Provide the [X, Y] coordinate of the cell's center where the given text is located.  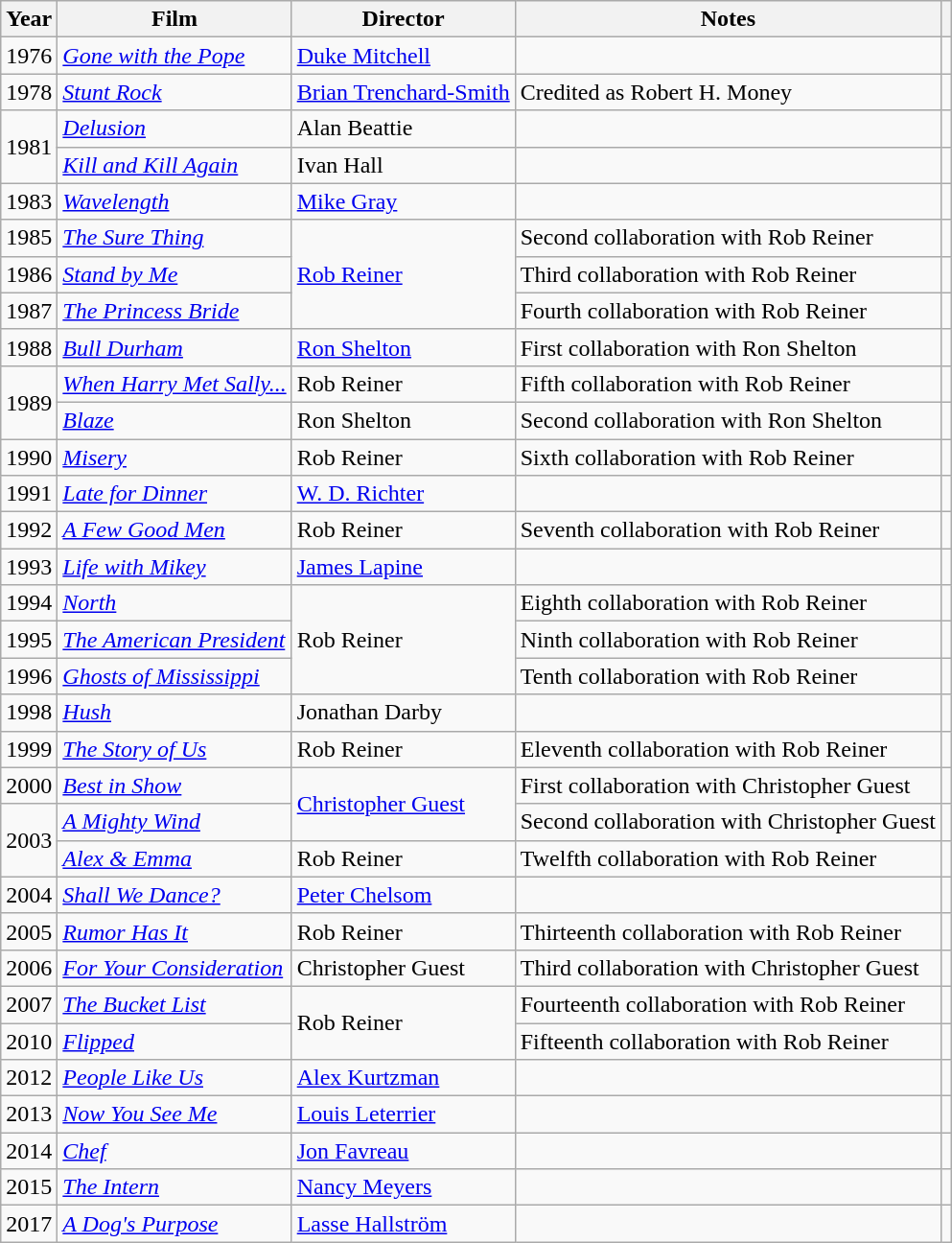
1976 [29, 56]
2010 [29, 1041]
First collaboration with Christopher Guest [728, 786]
Shall We Dance? [174, 895]
Notes [728, 19]
2013 [29, 1114]
1983 [29, 201]
Louis Leterrier [403, 1114]
1999 [29, 749]
Kill and Kill Again [174, 165]
Ivan Hall [403, 165]
A Mighty Wind [174, 822]
Gone with the Pope [174, 56]
Second collaboration with Ron Shelton [728, 420]
The Bucket List [174, 1004]
Thirteenth collaboration with Rob Reiner [728, 931]
Now You See Me [174, 1114]
2015 [29, 1187]
Rumor Has It [174, 931]
2007 [29, 1004]
Ninth collaboration with Rob Reiner [728, 640]
Alex & Emma [174, 858]
2014 [29, 1151]
Year [29, 19]
Fifteenth collaboration with Rob Reiner [728, 1041]
Flipped [174, 1041]
2006 [29, 968]
Lasse Hallström [403, 1224]
Mike Gray [403, 201]
2005 [29, 931]
1989 [29, 402]
Alan Beattie [403, 129]
Ghosts of Mississippi [174, 676]
2004 [29, 895]
Tenth collaboration with Rob Reiner [728, 676]
Late for Dinner [174, 494]
Seventh collaboration with Rob Reiner [728, 530]
People Like Us [174, 1078]
Duke Mitchell [403, 56]
2012 [29, 1078]
Eleventh collaboration with Rob Reiner [728, 749]
2003 [29, 840]
Life with Mikey [174, 567]
Second collaboration with Rob Reiner [728, 238]
Misery [174, 457]
Best in Show [174, 786]
Sixth collaboration with Rob Reiner [728, 457]
Bull Durham [174, 347]
Stand by Me [174, 274]
The Story of Us [174, 749]
Fifth collaboration with Rob Reiner [728, 384]
1998 [29, 713]
1990 [29, 457]
Film [174, 19]
1994 [29, 603]
2000 [29, 786]
1991 [29, 494]
A Few Good Men [174, 530]
Blaze [174, 420]
The Sure Thing [174, 238]
First collaboration with Ron Shelton [728, 347]
1993 [29, 567]
Eighth collaboration with Rob Reiner [728, 603]
1978 [29, 92]
Credited as Robert H. Money [728, 92]
Nancy Meyers [403, 1187]
1992 [29, 530]
1988 [29, 347]
The American President [174, 640]
Peter Chelsom [403, 895]
Wavelength [174, 201]
For Your Consideration [174, 968]
1996 [29, 676]
Alex Kurtzman [403, 1078]
1987 [29, 311]
Third collaboration with Christopher Guest [728, 968]
Fourteenth collaboration with Rob Reiner [728, 1004]
Director [403, 19]
A Dog's Purpose [174, 1224]
Hush [174, 713]
North [174, 603]
1986 [29, 274]
Fourth collaboration with Rob Reiner [728, 311]
Delusion [174, 129]
Third collaboration with Rob Reiner [728, 274]
2017 [29, 1224]
W. D. Richter [403, 494]
When Harry Met Sally... [174, 384]
Jonathan Darby [403, 713]
James Lapine [403, 567]
Chef [174, 1151]
Brian Trenchard-Smith [403, 92]
1985 [29, 238]
The Princess Bride [174, 311]
Twelfth collaboration with Rob Reiner [728, 858]
Jon Favreau [403, 1151]
1981 [29, 147]
Second collaboration with Christopher Guest [728, 822]
1995 [29, 640]
The Intern [174, 1187]
Stunt Rock [174, 92]
